Determine the (x, y) coordinate at the center of the cell enclosing the given text.  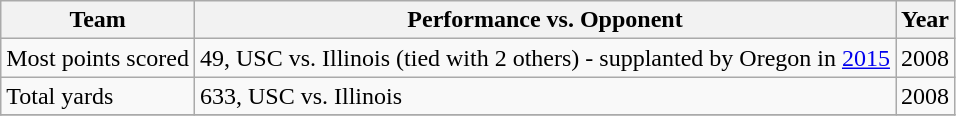
49, USC vs. Illinois (tied with 2 others) - supplanted by Oregon in 2015 (544, 58)
Total yards (98, 96)
633, USC vs. Illinois (544, 96)
Year (926, 20)
Most points scored (98, 58)
Team (98, 20)
Performance vs. Opponent (544, 20)
